Extract the (X, Y) coordinate from the center of the cell holding the provided text.  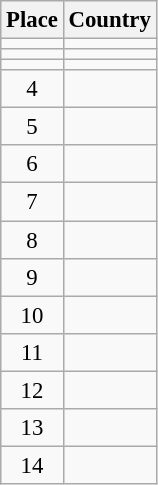
13 (32, 428)
6 (32, 165)
10 (32, 315)
Place (32, 20)
12 (32, 390)
5 (32, 127)
Country (110, 20)
7 (32, 202)
8 (32, 240)
9 (32, 277)
11 (32, 352)
14 (32, 465)
4 (32, 89)
